Determine the [x, y] coordinate at the center of the cell enclosing the given text.  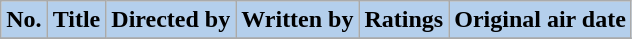
Original air date [540, 20]
Ratings [404, 20]
Directed by [171, 20]
No. [24, 20]
Title [76, 20]
Written by [298, 20]
